Provide the (X, Y) coordinate of the cell's center where the given text is located.  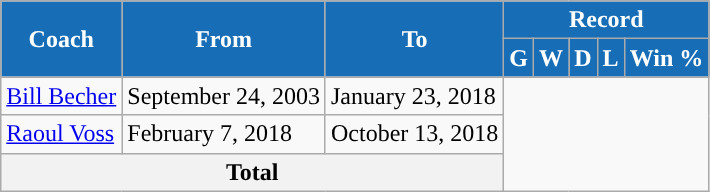
L (610, 58)
October 13, 2018 (414, 134)
Record (606, 20)
Raoul Voss (62, 134)
To (414, 39)
Win % (666, 58)
W (552, 58)
From (224, 39)
September 24, 2003 (224, 96)
Coach (62, 39)
G (519, 58)
Bill Becher (62, 96)
January 23, 2018 (414, 96)
Total (252, 172)
D (583, 58)
February 7, 2018 (224, 134)
